Provide the (x, y) coordinate of the cell's center where the given text is located.  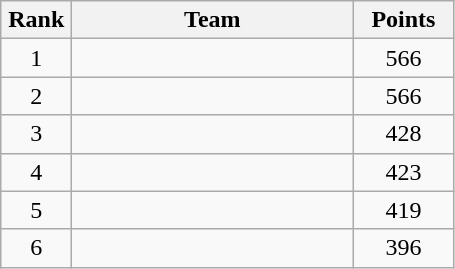
Rank (36, 20)
396 (404, 248)
6 (36, 248)
3 (36, 134)
Points (404, 20)
428 (404, 134)
1 (36, 58)
2 (36, 96)
5 (36, 210)
4 (36, 172)
Team (212, 20)
423 (404, 172)
419 (404, 210)
